From the cell containing the given text, extract its center point as (X, Y) coordinate. 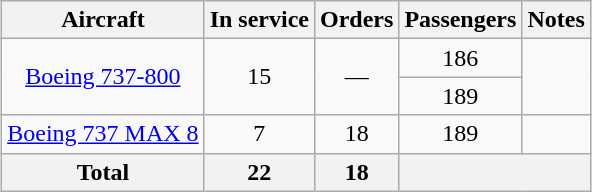
Notes (556, 20)
Total (103, 172)
Boeing 737 MAX 8 (103, 134)
Aircraft (103, 20)
Orders (356, 20)
15 (259, 77)
22 (259, 172)
Boeing 737-800 (103, 77)
Passengers (460, 20)
In service (259, 20)
— (356, 77)
186 (460, 58)
7 (259, 134)
